Return the [X, Y] coordinate for the center point of the cell that contains the specified text.  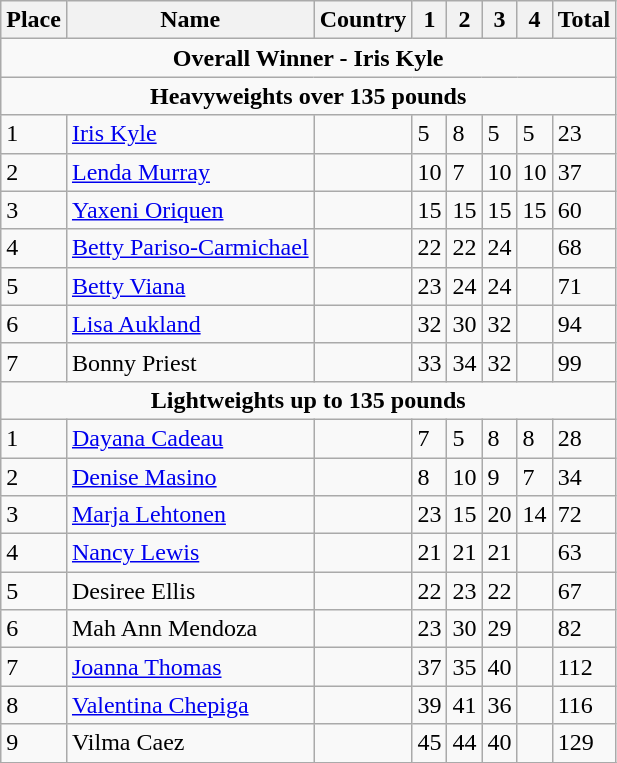
Iris Kyle [190, 134]
129 [584, 743]
39 [430, 705]
44 [464, 743]
41 [464, 705]
Lenda Murray [190, 172]
45 [430, 743]
72 [584, 515]
20 [500, 515]
Heavyweights over 135 pounds [308, 96]
35 [464, 667]
Valentina Chepiga [190, 705]
Denise Masino [190, 477]
99 [584, 362]
68 [584, 248]
Marja Lehtonen [190, 515]
28 [584, 438]
Mah Ann Mendoza [190, 629]
14 [534, 515]
Country [363, 20]
Betty Pariso-Carmichael [190, 248]
Desiree Ellis [190, 591]
Bonny Priest [190, 362]
Place [34, 20]
29 [500, 629]
94 [584, 324]
112 [584, 667]
Lisa Aukland [190, 324]
33 [430, 362]
67 [584, 591]
Overall Winner - Iris Kyle [308, 58]
82 [584, 629]
63 [584, 553]
Total [584, 20]
60 [584, 210]
71 [584, 286]
Name [190, 20]
Dayana Cadeau [190, 438]
Lightweights up to 135 pounds [308, 400]
Joanna Thomas [190, 667]
Nancy Lewis [190, 553]
116 [584, 705]
Betty Viana [190, 286]
Vilma Caez [190, 743]
36 [500, 705]
Yaxeni Oriquen [190, 210]
